From the cell containing the given text, extract its center point as [X, Y] coordinate. 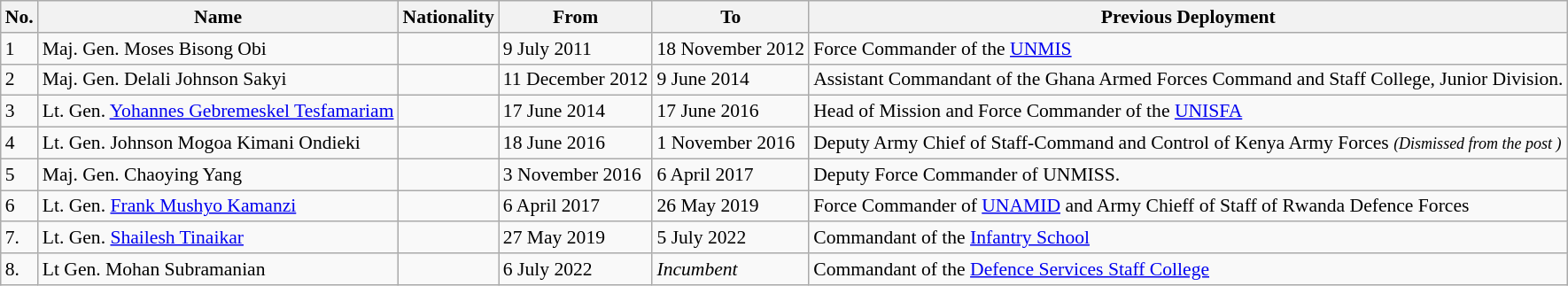
Deputy Force Commander of UNMISS. [1188, 174]
Head of Mission and Force Commander of the UNISFA [1188, 112]
Incumbent [730, 269]
Nationality [448, 17]
11 December 2012 [576, 80]
From [576, 17]
3 [19, 112]
6 July 2022 [576, 269]
Force Commander of UNAMID and Army Chieff of Staff of Rwanda Defence Forces [1188, 206]
26 May 2019 [730, 206]
Lt. Gen. Yohannes Gebremeskel Tesfamariam [218, 112]
17 June 2016 [730, 112]
1 November 2016 [730, 143]
2 [19, 80]
17 June 2014 [576, 112]
9 June 2014 [730, 80]
Previous Deployment [1188, 17]
Maj. Gen. Delali Johnson Sakyi [218, 80]
6 [19, 206]
9 July 2011 [576, 49]
Assistant Commandant of the Ghana Armed Forces Command and Staff College, Junior Division. [1188, 80]
Name [218, 17]
3 November 2016 [576, 174]
18 November 2012 [730, 49]
8. [19, 269]
18 June 2016 [576, 143]
7. [19, 238]
Commandant of the Infantry School [1188, 238]
Deputy Army Chief of Staff-Command and Control of Kenya Army Forces (Dismissed from the post ) [1188, 143]
Lt Gen. Mohan Subramanian [218, 269]
1 [19, 49]
5 July 2022 [730, 238]
Commandant of the Defence Services Staff College [1188, 269]
27 May 2019 [576, 238]
Lt. Gen. Shailesh Tinaikar [218, 238]
Lt. Gen. Frank Mushyo Kamanzi [218, 206]
Force Commander of the UNMIS [1188, 49]
Maj. Gen. Chaoying Yang [218, 174]
5 [19, 174]
Maj. Gen. Moses Bisong Obi [218, 49]
4 [19, 143]
Lt. Gen. Johnson Mogoa Kimani Ondieki [218, 143]
To [730, 17]
No. [19, 17]
